Determine the [x, y] coordinate at the center of the cell enclosing the given text.  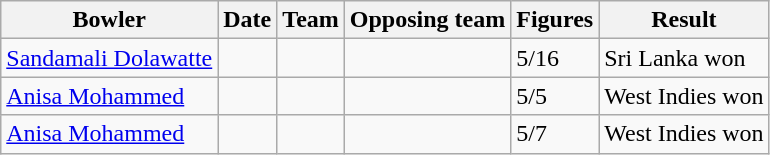
Team [311, 20]
Result [684, 20]
Sri Lanka won [684, 58]
Sandamali Dolawatte [110, 58]
5/5 [555, 96]
Figures [555, 20]
5/7 [555, 134]
Bowler [110, 20]
5/16 [555, 58]
Date [248, 20]
Opposing team [427, 20]
